Determine the (X, Y) coordinate at the center of the cell enclosing the given text.  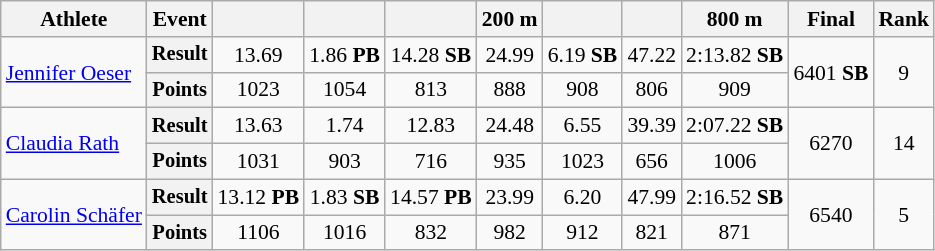
909 (734, 90)
12.83 (431, 126)
6401 SB (830, 72)
Event (180, 19)
14 (904, 144)
5 (904, 214)
2:16.52 SB (734, 197)
1006 (734, 162)
656 (652, 162)
871 (734, 233)
912 (583, 233)
1.86 PB (344, 55)
Claudia Rath (74, 144)
6270 (830, 144)
935 (510, 162)
821 (652, 233)
813 (431, 90)
13.69 (258, 55)
1016 (344, 233)
Jennifer Oeser (74, 72)
24.99 (510, 55)
1.74 (344, 126)
2:13.82 SB (734, 55)
Athlete (74, 19)
9 (904, 72)
806 (652, 90)
6.55 (583, 126)
13.63 (258, 126)
1054 (344, 90)
716 (431, 162)
908 (583, 90)
1.83 SB (344, 197)
2:07.22 SB (734, 126)
23.99 (510, 197)
Carolin Schäfer (74, 214)
47.99 (652, 197)
Rank (904, 19)
832 (431, 233)
982 (510, 233)
14.28 SB (431, 55)
800 m (734, 19)
6.20 (583, 197)
24.48 (510, 126)
6.19 SB (583, 55)
1106 (258, 233)
39.39 (652, 126)
888 (510, 90)
14.57 PB (431, 197)
47.22 (652, 55)
200 m (510, 19)
13.12 PB (258, 197)
6540 (830, 214)
Final (830, 19)
903 (344, 162)
1031 (258, 162)
